Return [x, y] of the center of cell containing provided text 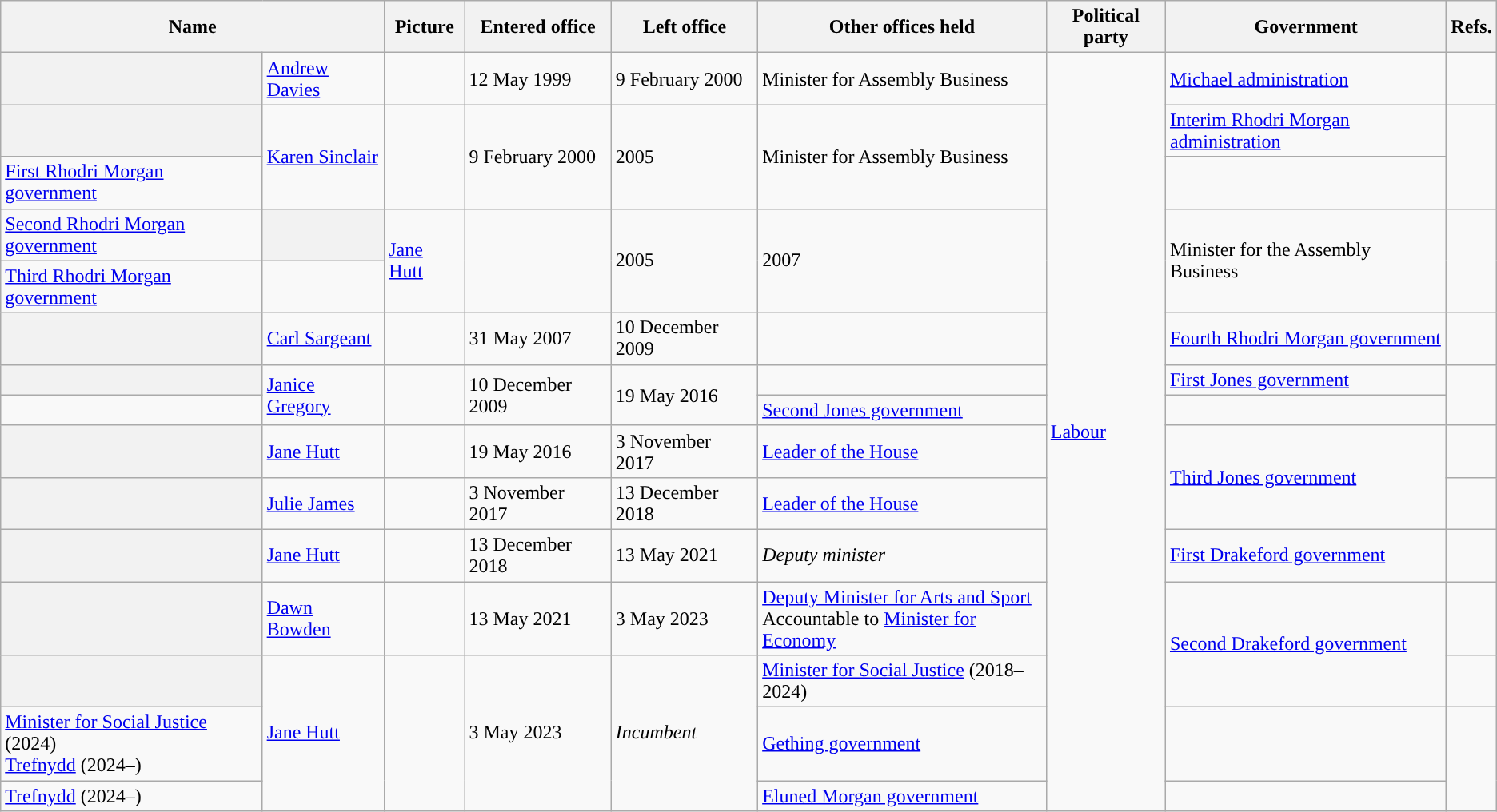
Second Jones government [902, 410]
Michael administration [1305, 78]
Picture [425, 27]
First Jones government [1305, 380]
Julie James [323, 504]
Incumbent [685, 734]
31 May 2007 [537, 339]
Interim Rhodri Morgan administration [1305, 131]
Karen Sinclair [323, 157]
Left office [685, 27]
Government [1305, 27]
Third Rhodri Morgan government [131, 286]
Entered office [537, 27]
Name [193, 27]
Carl Sargeant [323, 339]
First Rhodri Morgan government [131, 182]
Minister for Social Justice (2024)Trefnydd (2024–) [131, 744]
12 May 1999 [537, 78]
Gething government [902, 744]
Andrew Davies [323, 78]
2007 [902, 261]
Eluned Morgan government [902, 796]
Second Drakeford government [1305, 644]
First Drakeford government [1305, 555]
Labour [1105, 432]
Janice Gregory [323, 395]
Refs. [1471, 27]
Trefnydd (2024–) [131, 796]
Deputy minister [902, 555]
Second Rhodri Morgan government [131, 235]
Dawn Bowden [323, 619]
Minister for the Assembly Business [1305, 261]
Fourth Rhodri Morgan government [1305, 339]
Deputy Minister for Arts and SportAccountable to Minister for Economy [902, 619]
Third Jones government [1305, 477]
Minister for Social Justice (2018–2024) [902, 681]
Other offices held [902, 27]
Political party [1105, 27]
